Detect which cell encompasses the target text, then output its [X, Y] center coordinate. 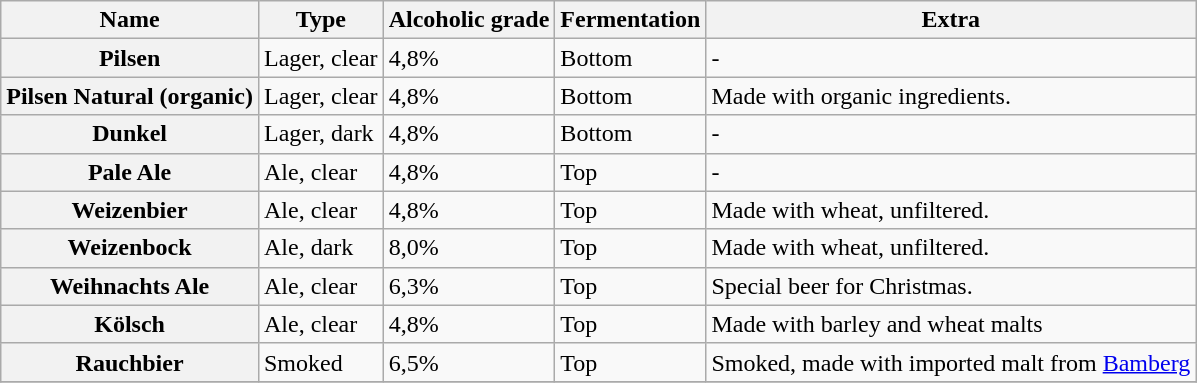
Type [320, 20]
Made with organic ingredients. [951, 96]
Name [130, 20]
Smoked, made with imported malt from Bamberg [951, 362]
6,5% [469, 362]
Fermentation [630, 20]
Special beer for Christmas. [951, 286]
Lager, dark [320, 134]
6,3% [469, 286]
Extra [951, 20]
Pale Ale [130, 172]
Kölsch [130, 324]
Rauchbier [130, 362]
8,0% [469, 248]
Pilsen [130, 58]
Pilsen Natural (organic) [130, 96]
Smoked [320, 362]
Dunkel [130, 134]
Weizenbock [130, 248]
Alcoholic grade [469, 20]
Made with barley and wheat malts [951, 324]
Ale, dark [320, 248]
Weizenbier [130, 210]
Weihnachts Ale [130, 286]
